For the text-containing cell, return its midpoint in [X, Y] coordinate format. 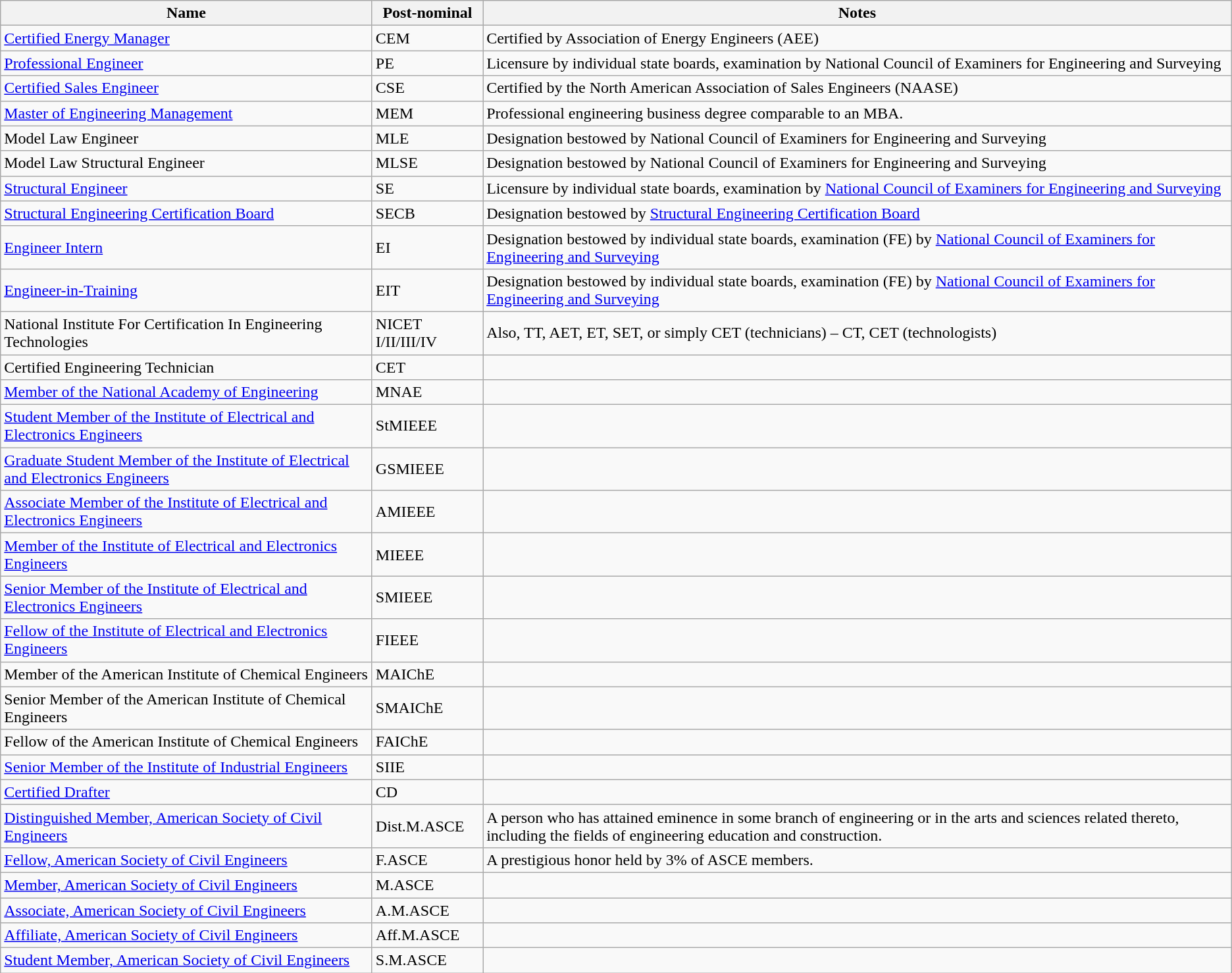
SMAIChE [427, 708]
PE [427, 63]
Associate Member of the Institute of Electrical and Electronics Engineers [187, 512]
MAIChE [427, 674]
MIEEE [427, 554]
Professional engineering business degree comparable to an MBA. [858, 113]
Member, American Society of Civil Engineers [187, 885]
Model Law Structural Engineer [187, 163]
Member of the American Institute of Chemical Engineers [187, 674]
Member of the Institute of Electrical and Electronics Engineers [187, 554]
A prestigious honor held by 3% of ASCE members. [858, 860]
Fellow of the Institute of Electrical and Electronics Engineers [187, 640]
Fellow of the American Institute of Chemical Engineers [187, 742]
Professional Engineer [187, 63]
EI [427, 248]
Dist.M.ASCE [427, 826]
F.ASCE [427, 860]
Master of Engineering Management [187, 113]
Post-nominal [427, 13]
NICET I/II/III/IV [427, 333]
Also, TT, AET, ET, SET, or simply CET (technicians) – CT, CET (technologists) [858, 333]
MNAE [427, 392]
MEM [427, 113]
FIEEE [427, 640]
Engineer Intern [187, 248]
EIT [427, 290]
National Institute For Certification In Engineering Technologies [187, 333]
Structural Engineering Certification Board [187, 213]
FAIChE [427, 742]
SIIE [427, 767]
Engineer-in-Training [187, 290]
Associate, American Society of Civil Engineers [187, 910]
Student Member, American Society of Civil Engineers [187, 960]
Senior Member of the Institute of Industrial Engineers [187, 767]
S.M.ASCE [427, 960]
M.ASCE [427, 885]
SECB [427, 213]
GSMIEEE [427, 469]
Graduate Student Member of the Institute of Electrical and Electronics Engineers [187, 469]
Senior Member of the Institute of Electrical and Electronics Engineers [187, 598]
Notes [858, 13]
Certified by Association of Energy Engineers (AEE) [858, 38]
Certified by the North American Association of Sales Engineers (NAASE) [858, 88]
Certified Sales Engineer [187, 88]
A.M.ASCE [427, 910]
Certified Energy Manager [187, 38]
Affiliate, American Society of Civil Engineers [187, 935]
Certified Engineering Technician [187, 367]
Model Law Engineer [187, 138]
StMIEEE [427, 427]
CET [427, 367]
Name [187, 13]
CSE [427, 88]
CD [427, 792]
Designation bestowed by Structural Engineering Certification Board [858, 213]
Senior Member of the American Institute of Chemical Engineers [187, 708]
SMIEEE [427, 598]
AMIEEE [427, 512]
Distinguished Member, American Society of Civil Engineers [187, 826]
Student Member of the Institute of Electrical and Electronics Engineers [187, 427]
Structural Engineer [187, 188]
Aff.M.ASCE [427, 935]
Certified Drafter [187, 792]
SE [427, 188]
Fellow, American Society of Civil Engineers [187, 860]
MLE [427, 138]
Member of the National Academy of Engineering [187, 392]
MLSE [427, 163]
CEM [427, 38]
